Return the (X, Y) coordinate for the center point of the cell that contains the specified text.  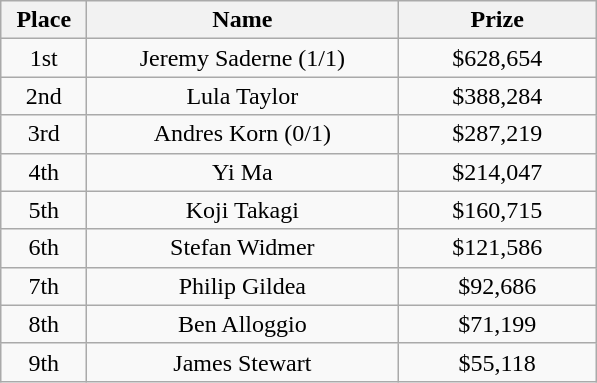
$55,118 (498, 362)
7th (44, 286)
2nd (44, 96)
Philip Gildea (242, 286)
James Stewart (242, 362)
1st (44, 58)
$71,199 (498, 324)
6th (44, 248)
$121,586 (498, 248)
$287,219 (498, 134)
$214,047 (498, 172)
5th (44, 210)
$388,284 (498, 96)
3rd (44, 134)
$160,715 (498, 210)
Koji Takagi (242, 210)
8th (44, 324)
Prize (498, 20)
4th (44, 172)
$92,686 (498, 286)
Ben Alloggio (242, 324)
$628,654 (498, 58)
Stefan Widmer (242, 248)
Place (44, 20)
Lula Taylor (242, 96)
9th (44, 362)
Name (242, 20)
Andres Korn (0/1) (242, 134)
Jeremy Saderne (1/1) (242, 58)
Yi Ma (242, 172)
